Capture the cell that displays the provided text and extract its (X, Y) central coordinate. 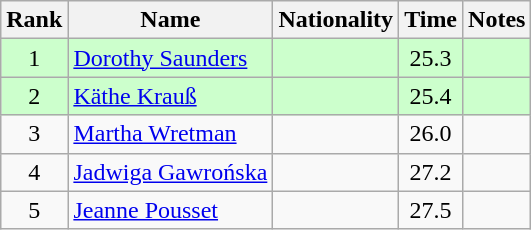
26.0 (431, 134)
Martha Wretman (170, 134)
Käthe Krauß (170, 96)
Dorothy Saunders (170, 58)
Jeanne Pousset (170, 210)
2 (34, 96)
Name (170, 20)
Notes (497, 20)
4 (34, 172)
1 (34, 58)
Nationality (336, 20)
25.3 (431, 58)
Jadwiga Gawrońska (170, 172)
Rank (34, 20)
27.5 (431, 210)
3 (34, 134)
25.4 (431, 96)
27.2 (431, 172)
Time (431, 20)
5 (34, 210)
